Capture the cell that displays the provided text and extract its [X, Y] central coordinate. 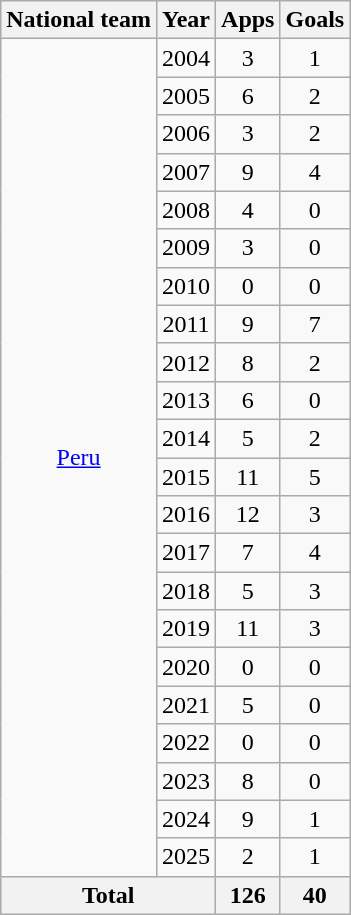
2017 [186, 553]
2005 [186, 96]
2011 [186, 324]
Total [108, 895]
Year [186, 20]
2016 [186, 515]
Peru [79, 458]
40 [315, 895]
2012 [186, 362]
2014 [186, 438]
Goals [315, 20]
2018 [186, 591]
2021 [186, 705]
Apps [248, 20]
2024 [186, 819]
2009 [186, 248]
2008 [186, 210]
2019 [186, 629]
2006 [186, 134]
12 [248, 515]
2004 [186, 58]
2023 [186, 781]
2015 [186, 477]
2020 [186, 667]
2025 [186, 857]
126 [248, 895]
National team [79, 20]
2013 [186, 400]
2007 [186, 172]
2010 [186, 286]
2022 [186, 743]
